Identify which cell holds the provided text, then report its [x, y] central coordinate. 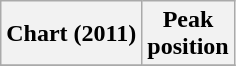
Chart (2011) [72, 34]
Peakposition [188, 34]
